Detect which cell encompasses the target text, then output its (x, y) center coordinate. 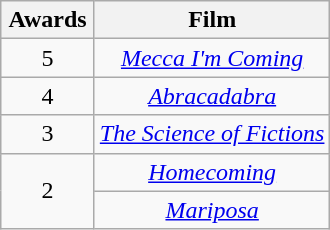
Awards (48, 20)
3 (48, 134)
Abracadabra (212, 96)
Mariposa (212, 210)
The Science of Fictions (212, 134)
Homecoming (212, 172)
5 (48, 58)
2 (48, 191)
Mecca I'm Coming (212, 58)
Film (212, 20)
4 (48, 96)
